Identify which cell holds the provided text, then report its [x, y] central coordinate. 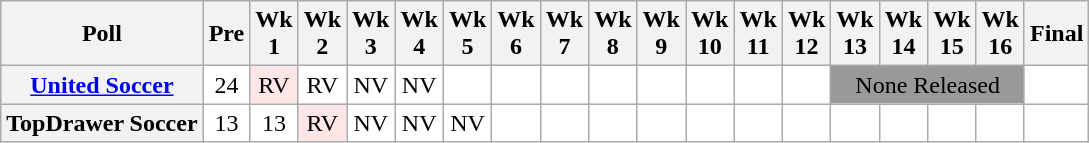
Poll [102, 34]
Wk3 [371, 34]
Wk9 [661, 34]
Wk6 [516, 34]
Wk13 [855, 34]
Wk5 [467, 34]
Wk15 [952, 34]
None Released [928, 85]
Wk8 [613, 34]
Pre [226, 34]
Wk1 [274, 34]
Wk12 [806, 34]
Wk4 [419, 34]
Wk2 [322, 34]
United Soccer [102, 85]
Wk16 [1000, 34]
Final [1056, 34]
Wk14 [903, 34]
Wk7 [564, 34]
Wk11 [758, 34]
Wk10 [710, 34]
24 [226, 85]
TopDrawer Soccer [102, 123]
